Search for the cell housing the specified text and yield its (X, Y) center coordinate. 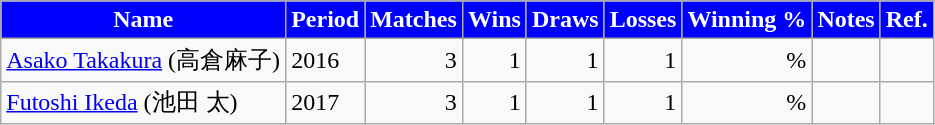
Futoshi Ikeda (池田 太) (144, 102)
Winning % (747, 20)
Losses (643, 20)
Asako Takakura (高倉麻子) (144, 60)
Period (326, 20)
Ref. (906, 20)
Name (144, 20)
Draws (565, 20)
Matches (414, 20)
Wins (494, 20)
Notes (846, 20)
2016 (326, 60)
2017 (326, 102)
